For the text-containing cell, return its midpoint in (x, y) coordinate format. 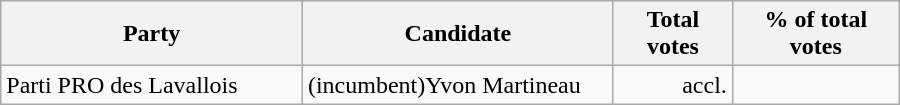
Candidate (458, 34)
Total votes (672, 34)
accl. (672, 85)
% of total votes (816, 34)
Parti PRO des Lavallois (152, 85)
Party (152, 34)
(incumbent)Yvon Martineau (458, 85)
